Output the [X, Y] coordinate of the center of the cell containing the given text.  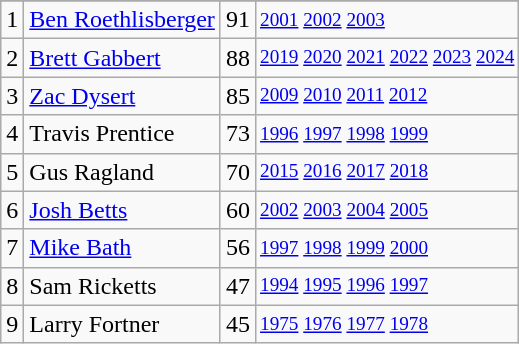
1997 1998 1999 2000 [387, 248]
2002 2003 2004 2005 [387, 210]
Travis Prentice [122, 134]
85 [238, 96]
2001 2002 2003 [387, 20]
45 [238, 324]
2019 2020 2021 2022 2023 2024 [387, 58]
2009 2010 2011 2012 [387, 96]
91 [238, 20]
Larry Fortner [122, 324]
1 [12, 20]
Ben Roethlisberger [122, 20]
2 [12, 58]
2015 2016 2017 2018 [387, 172]
1996 1997 1998 1999 [387, 134]
5 [12, 172]
9 [12, 324]
Zac Dysert [122, 96]
6 [12, 210]
1975 1976 1977 1978 [387, 324]
Gus Ragland [122, 172]
8 [12, 286]
70 [238, 172]
60 [238, 210]
47 [238, 286]
56 [238, 248]
Sam Ricketts [122, 286]
1994 1995 1996 1997 [387, 286]
88 [238, 58]
7 [12, 248]
3 [12, 96]
4 [12, 134]
73 [238, 134]
Mike Bath [122, 248]
Brett Gabbert [122, 58]
Josh Betts [122, 210]
